Return (X, Y) of the center of cell containing provided text 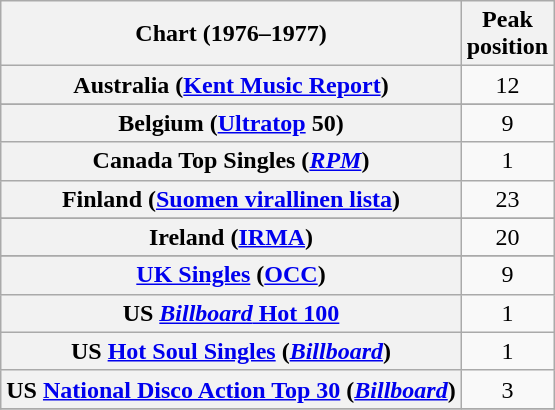
Peakposition (507, 34)
3 (507, 389)
Finland (Suomen virallinen lista) (231, 199)
US Hot Soul Singles (Billboard) (231, 351)
12 (507, 85)
Australia (Kent Music Report) (231, 85)
23 (507, 199)
Ireland (IRMA) (231, 237)
Chart (1976–1977) (231, 34)
US National Disco Action Top 30 (Billboard) (231, 389)
Canada Top Singles (RPM) (231, 161)
US Billboard Hot 100 (231, 313)
20 (507, 237)
Belgium (Ultratop 50) (231, 123)
UK Singles (OCC) (231, 275)
